Identify which cell holds the provided text, then report its (x, y) central coordinate. 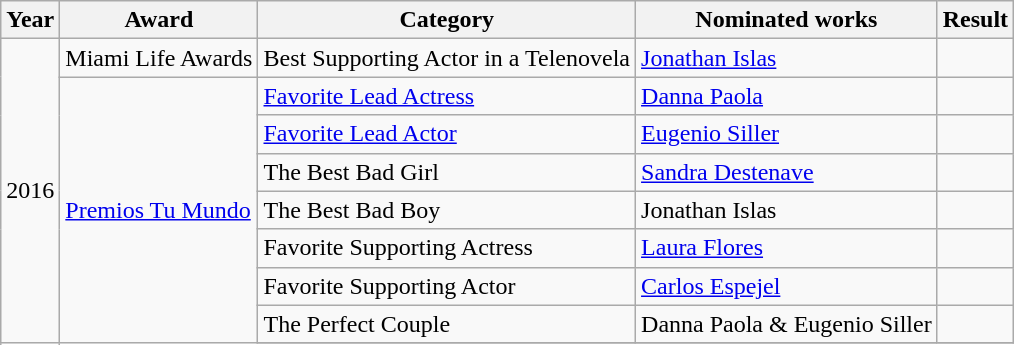
The Perfect Couple (447, 324)
Favorite Supporting Actress (447, 248)
Danna Paola & Eugenio Siller (787, 324)
The Best Bad Girl (447, 172)
The Best Bad Boy (447, 210)
Laura Flores (787, 248)
Danna Paola (787, 96)
Miami Life Awards (159, 58)
Nominated works (787, 20)
Best Supporting Actor in a Telenovela (447, 58)
2016 (30, 191)
Premios Tu Mundo (159, 210)
Favorite Supporting Actor (447, 286)
Favorite Lead Actor (447, 134)
Carlos Espejel (787, 286)
Favorite Lead Actress (447, 96)
Year (30, 20)
Category (447, 20)
Eugenio Siller (787, 134)
Sandra Destenave (787, 172)
Award (159, 20)
Result (975, 20)
